Find where the given text appears and provide that cell's center as (x, y) coordinate. 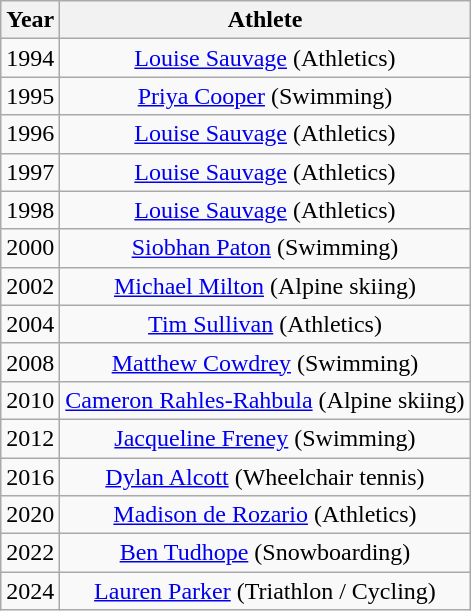
2024 (30, 591)
2002 (30, 286)
Year (30, 20)
Jacqueline Freney (Swimming) (265, 438)
1996 (30, 134)
Tim Sullivan (Athletics) (265, 324)
1994 (30, 58)
Dylan Alcott (Wheelchair tennis) (265, 477)
Ben Tudhope (Snowboarding) (265, 553)
2016 (30, 477)
2022 (30, 553)
Siobhan Paton (Swimming) (265, 248)
1997 (30, 172)
2004 (30, 324)
Michael Milton (Alpine skiing) (265, 286)
Athlete (265, 20)
1998 (30, 210)
Lauren Parker (Triathlon / Cycling) (265, 591)
2010 (30, 400)
Matthew Cowdrey (Swimming) (265, 362)
2020 (30, 515)
2000 (30, 248)
Priya Cooper (Swimming) (265, 96)
Cameron Rahles-Rahbula (Alpine skiing) (265, 400)
Madison de Rozario (Athletics) (265, 515)
2012 (30, 438)
2008 (30, 362)
1995 (30, 96)
